Extract the [X, Y] coordinate from the center of the cell holding the provided text.  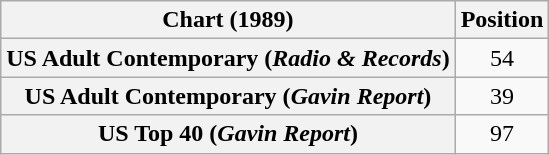
54 [502, 58]
Position [502, 20]
US Adult Contemporary (Gavin Report) [228, 96]
US Top 40 (Gavin Report) [228, 134]
Chart (1989) [228, 20]
US Adult Contemporary (Radio & Records) [228, 58]
97 [502, 134]
39 [502, 96]
